Identify which cell holds the provided text, then report its (x, y) central coordinate. 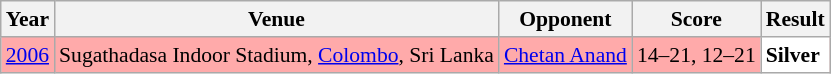
Venue (276, 19)
Result (796, 19)
Year (28, 19)
Silver (796, 55)
2006 (28, 55)
14–21, 12–21 (696, 55)
Sugathadasa Indoor Stadium, Colombo, Sri Lanka (276, 55)
Opponent (566, 19)
Chetan Anand (566, 55)
Score (696, 19)
